Provide the [X, Y] coordinate of the cell's center where the given text is located.  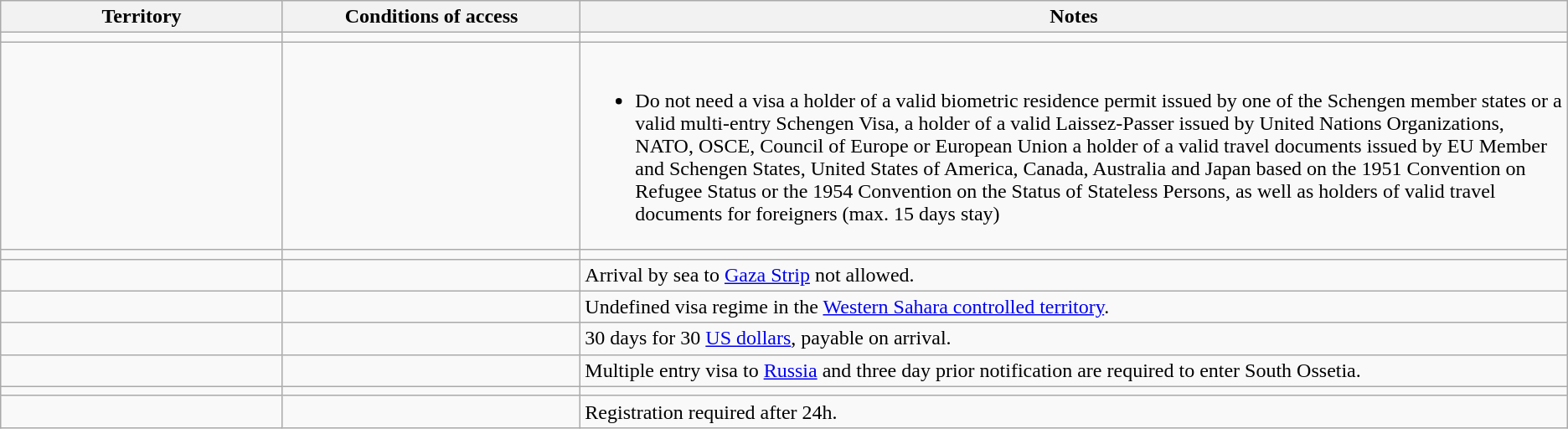
Undefined visa regime in the Western Sahara controlled territory. [1074, 307]
Notes [1074, 17]
Territory [142, 17]
Conditions of access [431, 17]
Arrival by sea to Gaza Strip not allowed. [1074, 275]
Registration required after 24h. [1074, 411]
Multiple entry visa to Russia and three day prior notification are required to enter South Ossetia. [1074, 370]
30 days for 30 US dollars, payable on arrival. [1074, 339]
